Scan for the cell matching the given text and deliver its (x, y) coordinate at center. 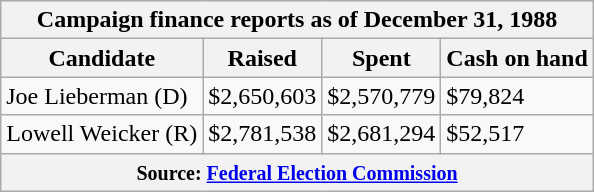
Source: Federal Election Commission (298, 172)
Lowell Weicker (R) (102, 134)
$2,781,538 (262, 134)
Campaign finance reports as of December 31, 1988 (298, 20)
Cash on hand (517, 58)
Joe Lieberman (D) (102, 96)
$79,824 (517, 96)
$52,517 (517, 134)
Spent (382, 58)
$2,650,603 (262, 96)
$2,570,779 (382, 96)
Candidate (102, 58)
Raised (262, 58)
$2,681,294 (382, 134)
